Scan for the cell matching the given text and deliver its (X, Y) coordinate at center. 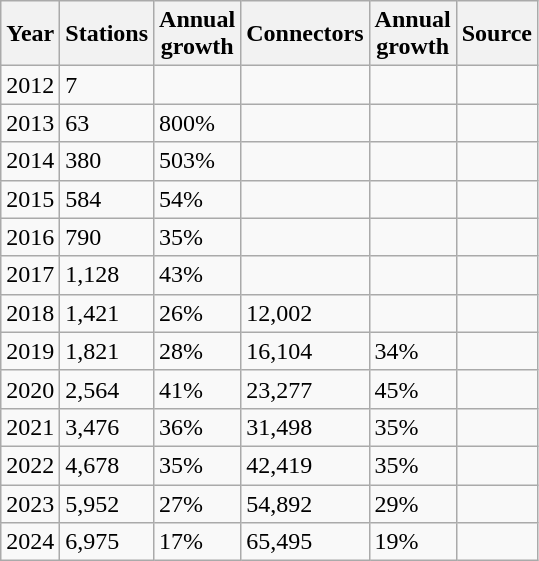
1,421 (107, 313)
2021 (30, 427)
16,104 (305, 351)
800% (198, 123)
2019 (30, 351)
Source (496, 34)
7 (107, 85)
65,495 (305, 542)
2018 (30, 313)
2020 (30, 389)
2017 (30, 275)
54% (198, 199)
2023 (30, 503)
5,952 (107, 503)
2013 (30, 123)
2012 (30, 85)
2022 (30, 465)
29% (412, 503)
17% (198, 542)
Connectors (305, 34)
36% (198, 427)
31,498 (305, 427)
2015 (30, 199)
63 (107, 123)
3,476 (107, 427)
2,564 (107, 389)
380 (107, 161)
584 (107, 199)
42,419 (305, 465)
2014 (30, 161)
4,678 (107, 465)
2024 (30, 542)
43% (198, 275)
2016 (30, 237)
Stations (107, 34)
45% (412, 389)
41% (198, 389)
1,128 (107, 275)
19% (412, 542)
28% (198, 351)
Year (30, 34)
790 (107, 237)
34% (412, 351)
1,821 (107, 351)
6,975 (107, 542)
27% (198, 503)
26% (198, 313)
12,002 (305, 313)
54,892 (305, 503)
23,277 (305, 389)
503% (198, 161)
